Return [x, y] of the center of cell containing provided text 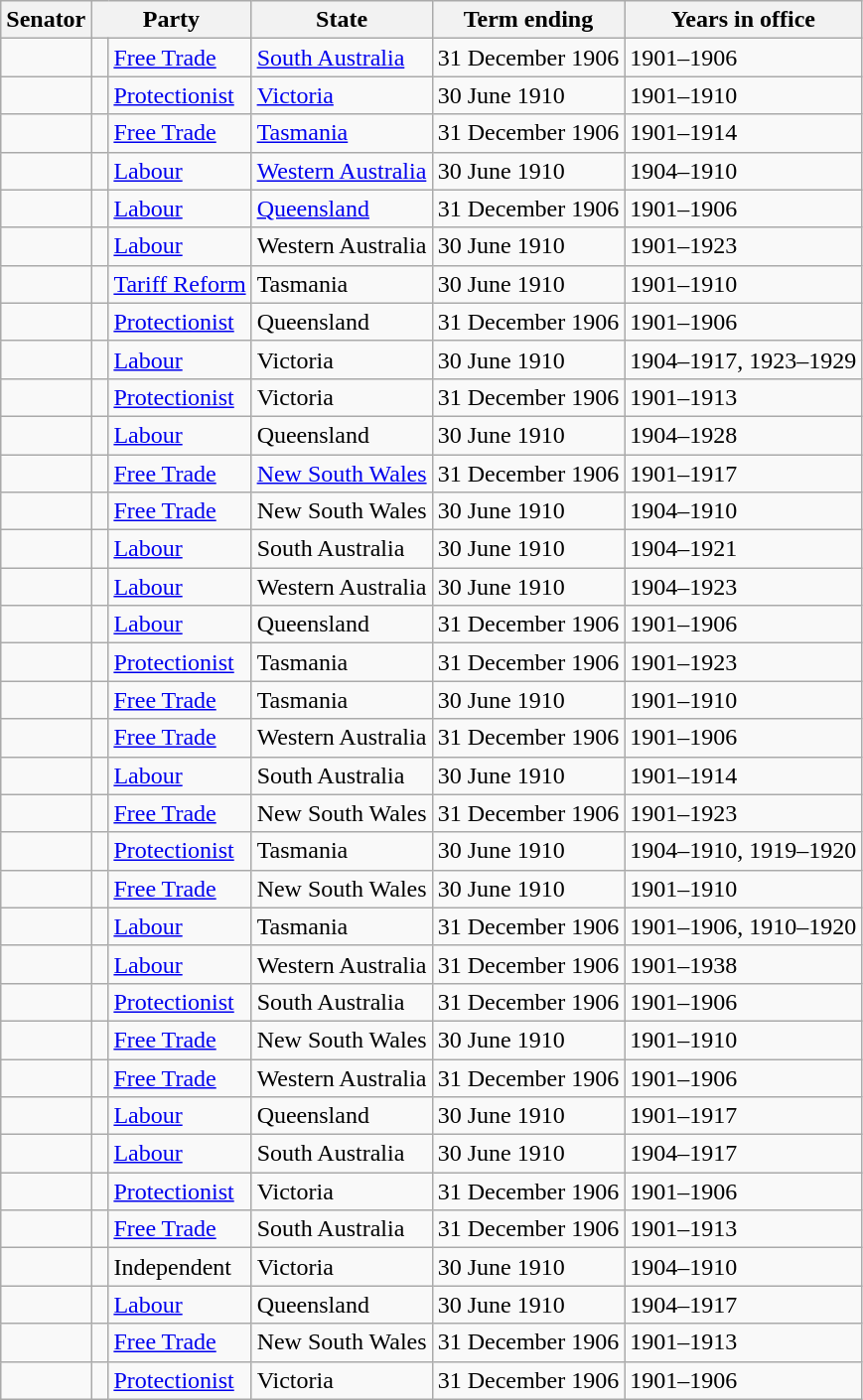
1904–1923 [743, 587]
Independent [180, 1267]
1904–1910, 1919–1920 [743, 851]
Senator [46, 20]
State [342, 20]
Years in office [743, 20]
1904–1917, 1923–1929 [743, 359]
1901–1906, 1910–1920 [743, 926]
1901–1938 [743, 964]
Tariff Reform [180, 284]
Term ending [528, 20]
1904–1928 [743, 435]
Party [171, 20]
1904–1921 [743, 549]
